Scan for the cell matching the given text and deliver its [x, y] coordinate at center. 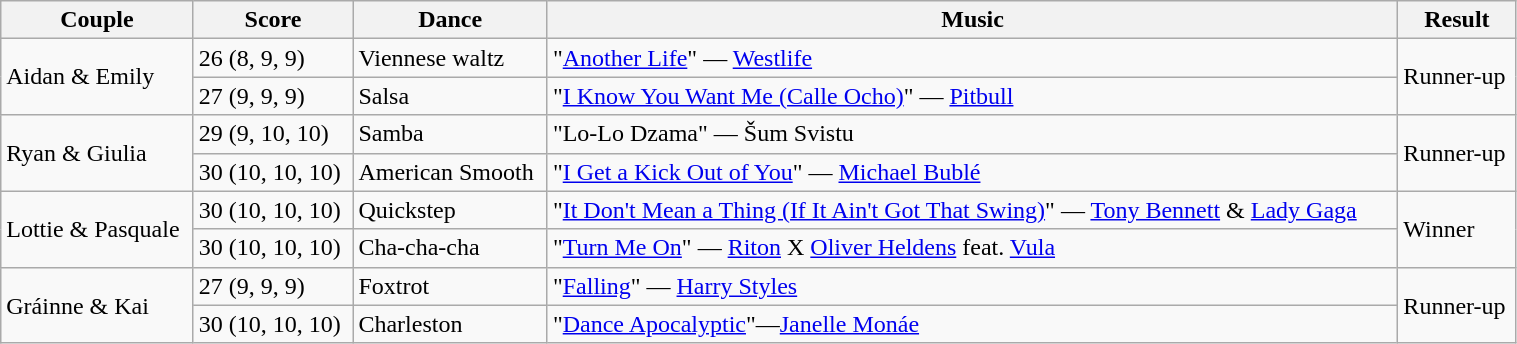
American Smooth [450, 172]
"Lo-Lo Dzama" — Šum Svistu [972, 134]
Charleston [450, 324]
"I Know You Want Me (Calle Ocho)" — Pitbull [972, 96]
Couple [97, 20]
"Turn Me On" — Riton X Oliver Heldens feat. Vula [972, 248]
Result [1457, 20]
Cha-cha-cha [450, 248]
"Falling" — Harry Styles [972, 286]
Score [273, 20]
Quickstep [450, 210]
Lottie & Pasquale [97, 229]
Samba [450, 134]
Foxtrot [450, 286]
"Dance Apocalyptic"—Janelle Monáe [972, 324]
"I Get a Kick Out of You" — Michael Bublé [972, 172]
Gráinne & Kai [97, 305]
Salsa [450, 96]
26 (8, 9, 9) [273, 58]
Aidan & Emily [97, 77]
"Another Life" — Westlife [972, 58]
29 (9, 10, 10) [273, 134]
Winner [1457, 229]
Dance [450, 20]
"It Don't Mean a Thing (If It Ain't Got That Swing)" — Tony Bennett & Lady Gaga [972, 210]
Music [972, 20]
Ryan & Giulia [97, 153]
Viennese waltz [450, 58]
